Detect which cell encompasses the target text, then output its [x, y] center coordinate. 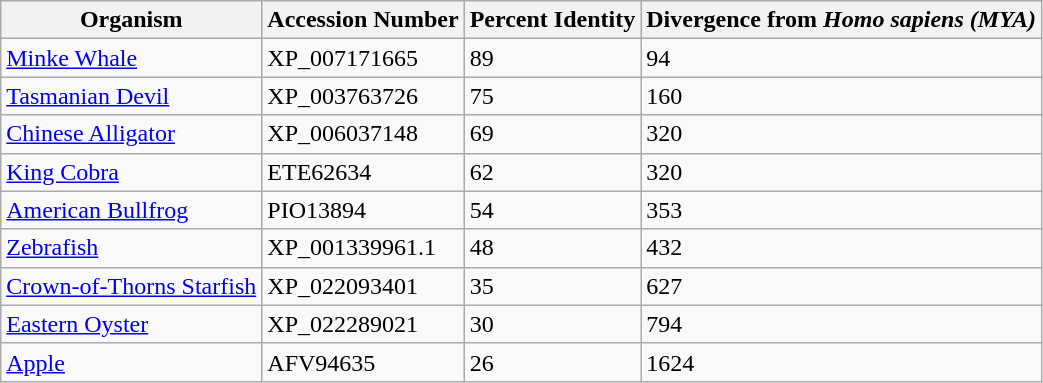
35 [552, 286]
XP_022289021 [363, 324]
Crown-of-Thorns Starfish [132, 286]
62 [552, 172]
XP_001339961.1 [363, 248]
King Cobra [132, 172]
353 [842, 210]
89 [552, 58]
54 [552, 210]
XP_006037148 [363, 134]
Accession Number [363, 20]
AFV94635 [363, 362]
XP_007171665 [363, 58]
1624 [842, 362]
Tasmanian Devil [132, 96]
Minke Whale [132, 58]
94 [842, 58]
XP_003763726 [363, 96]
26 [552, 362]
627 [842, 286]
48 [552, 248]
PIO13894 [363, 210]
Chinese Alligator [132, 134]
30 [552, 324]
69 [552, 134]
Zebrafish [132, 248]
ETE62634 [363, 172]
75 [552, 96]
XP_022093401 [363, 286]
Apple [132, 362]
Eastern Oyster [132, 324]
Divergence from Homo sapiens (MYA) [842, 20]
Percent Identity [552, 20]
Organism [132, 20]
432 [842, 248]
794 [842, 324]
American Bullfrog [132, 210]
160 [842, 96]
